For the text-containing cell, return its midpoint in [X, Y] coordinate format. 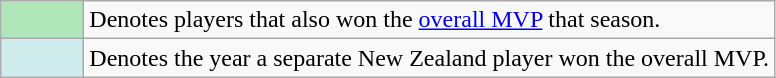
Denotes players that also won the overall MVP that season. [430, 20]
Denotes the year a separate New Zealand player won the overall MVP. [430, 58]
